Return the (x, y) coordinate for the center point of the cell that contains the specified text.  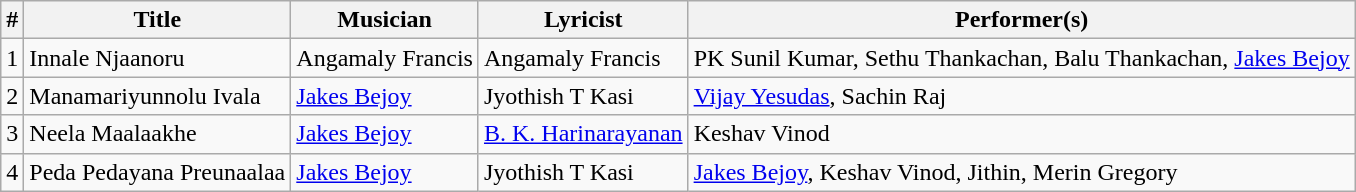
Title (158, 20)
Vijay Yesudas, Sachin Raj (1022, 96)
1 (12, 58)
2 (12, 96)
Jakes Bejoy, Keshav Vinod, Jithin, Merin Gregory (1022, 172)
Manamariyunnolu Ivala (158, 96)
Innale Njaanoru (158, 58)
PK Sunil Kumar, Sethu Thankachan, Balu Thankachan, Jakes Bejoy (1022, 58)
Lyricist (583, 20)
3 (12, 134)
4 (12, 172)
Keshav Vinod (1022, 134)
Musician (385, 20)
B. K. Harinarayanan (583, 134)
Performer(s) (1022, 20)
# (12, 20)
Peda Pedayana Preunaalaa (158, 172)
Neela Maalaakhe (158, 134)
